For the text-containing cell, return its midpoint in (x, y) coordinate format. 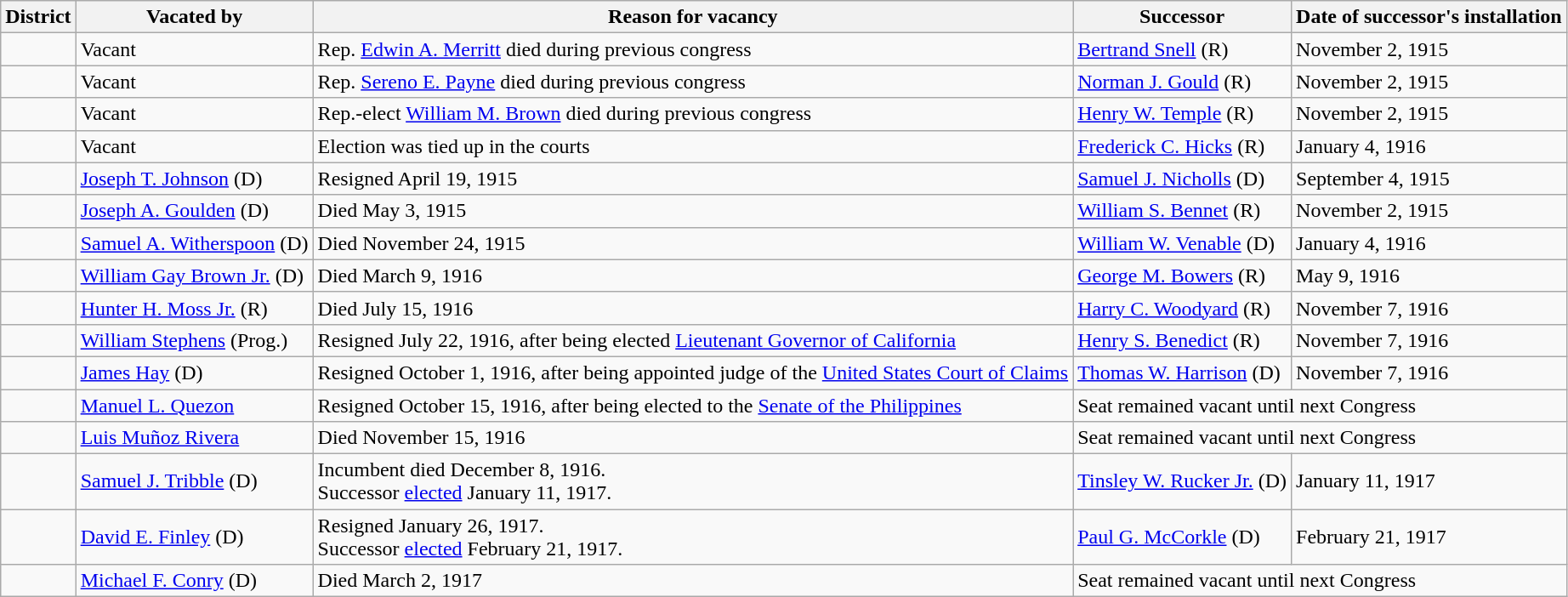
George M. Bowers (R) (1182, 276)
Died November 24, 1915 (693, 243)
Samuel A. Witherspoon (D) (194, 243)
Paul G. McCorkle (D) (1182, 537)
Resigned October 15, 1916, after being elected to the Senate of the Philippines (693, 406)
William Stephens (Prog.) (194, 340)
Luis Muñoz Rivera (194, 438)
Successor (1182, 17)
Samuel J. Tribble (D) (194, 481)
Hunter H. Moss Jr. (R) (194, 308)
Died May 3, 1915 (693, 211)
Norman J. Gould (R) (1182, 82)
Died March 2, 1917 (693, 581)
Died November 15, 1916 (693, 438)
Henry S. Benedict (R) (1182, 340)
Michael F. Conry (D) (194, 581)
February 21, 1917 (1429, 537)
Thomas W. Harrison (D) (1182, 372)
Rep.-elect William M. Brown died during previous congress (693, 114)
Harry C. Woodyard (R) (1182, 308)
William S. Bennet (R) (1182, 211)
Tinsley W. Rucker Jr. (D) (1182, 481)
Election was tied up in the courts (693, 146)
January 11, 1917 (1429, 481)
Joseph T. Johnson (D) (194, 179)
Died July 15, 1916 (693, 308)
William W. Venable (D) (1182, 243)
Incumbent died December 8, 1916.Successor elected January 11, 1917. (693, 481)
September 4, 1915 (1429, 179)
Henry W. Temple (R) (1182, 114)
Rep. Edwin A. Merritt died during previous congress (693, 49)
Rep. Sereno E. Payne died during previous congress (693, 82)
Reason for vacancy (693, 17)
Date of successor's installation (1429, 17)
Died March 9, 1916 (693, 276)
William Gay Brown Jr. (D) (194, 276)
Resigned July 22, 1916, after being elected Lieutenant Governor of California (693, 340)
District (38, 17)
Resigned October 1, 1916, after being appointed judge of the United States Court of Claims (693, 372)
Frederick C. Hicks (R) (1182, 146)
Resigned April 19, 1915 (693, 179)
Samuel J. Nicholls (D) (1182, 179)
May 9, 1916 (1429, 276)
James Hay (D) (194, 372)
Manuel L. Quezon (194, 406)
Vacated by (194, 17)
Resigned January 26, 1917.Successor elected February 21, 1917. (693, 537)
Joseph A. Goulden (D) (194, 211)
Bertrand Snell (R) (1182, 49)
David E. Finley (D) (194, 537)
